For the text-containing cell, return its midpoint in [x, y] coordinate format. 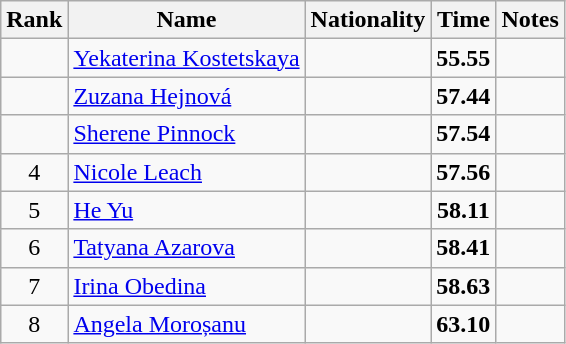
4 [34, 172]
Zuzana Hejnová [186, 96]
Nicole Leach [186, 172]
8 [34, 324]
Irina Obedina [186, 286]
58.41 [464, 248]
Yekaterina Kostetskaya [186, 58]
Sherene Pinnock [186, 134]
Angela Moroșanu [186, 324]
He Yu [186, 210]
Time [464, 20]
Notes [530, 20]
58.11 [464, 210]
Rank [34, 20]
Nationality [368, 20]
58.63 [464, 286]
6 [34, 248]
Tatyana Azarova [186, 248]
63.10 [464, 324]
57.56 [464, 172]
55.55 [464, 58]
Name [186, 20]
57.54 [464, 134]
57.44 [464, 96]
5 [34, 210]
7 [34, 286]
